Scan for the cell matching the given text and deliver its [X, Y] coordinate at center. 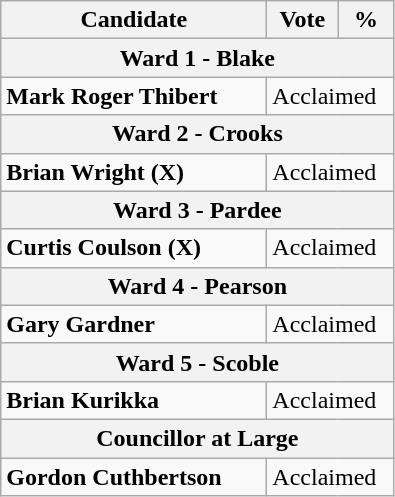
Ward 1 - Blake [198, 58]
Ward 3 - Pardee [198, 210]
Brian Wright (X) [134, 172]
Councillor at Large [198, 438]
Ward 5 - Scoble [198, 362]
Candidate [134, 20]
Mark Roger Thibert [134, 96]
Curtis Coulson (X) [134, 248]
Gordon Cuthbertson [134, 477]
Vote [302, 20]
Gary Gardner [134, 324]
Ward 2 - Crooks [198, 134]
% [366, 20]
Ward 4 - Pearson [198, 286]
Brian Kurikka [134, 400]
